Locate the cell with the specified text and output its [x, y] center coordinate. 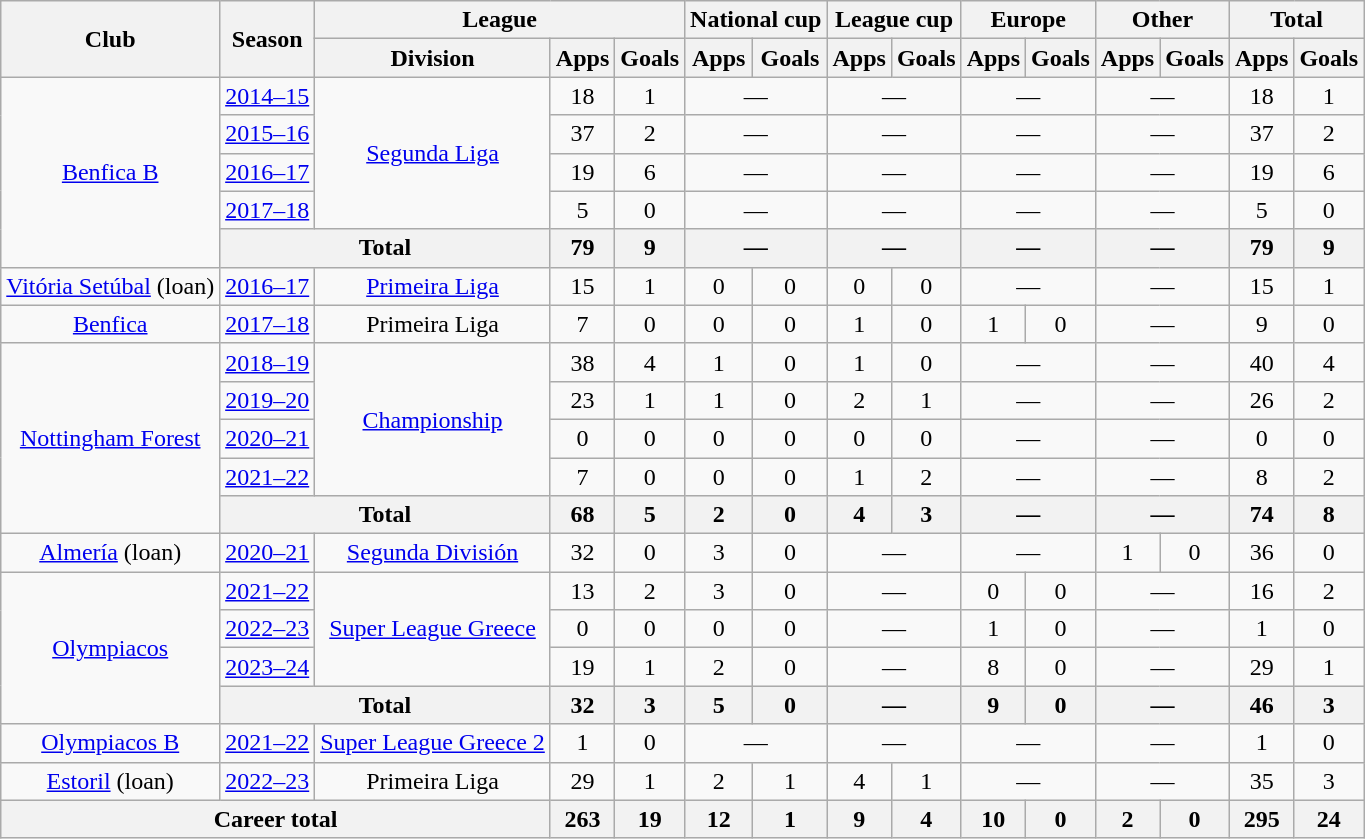
National cup [756, 20]
Europe [1028, 20]
Segunda Liga [433, 153]
24 [1329, 819]
12 [719, 819]
Club [110, 39]
40 [1261, 362]
10 [993, 819]
Benfica B [110, 172]
68 [582, 515]
Division [433, 58]
Career total [276, 819]
2014–15 [268, 96]
263 [582, 819]
Segunda División [433, 553]
36 [1261, 553]
Super League Greece 2 [433, 743]
2023–24 [268, 667]
Olympiacos B [110, 743]
Benfica [110, 324]
Almería (loan) [110, 553]
46 [1261, 705]
Championship [433, 419]
2018–19 [268, 362]
13 [582, 591]
League [500, 20]
Other [1162, 20]
Olympiacos [110, 648]
295 [1261, 819]
Super League Greece [433, 629]
35 [1261, 781]
74 [1261, 515]
2015–16 [268, 134]
23 [582, 400]
16 [1261, 591]
Vitória Setúbal (loan) [110, 286]
2019–20 [268, 400]
Estoril (loan) [110, 781]
League cup [894, 20]
38 [582, 362]
Nottingham Forest [110, 438]
26 [1261, 400]
Season [268, 39]
